Find where the given text appears and provide that cell's center as [X, Y] coordinate. 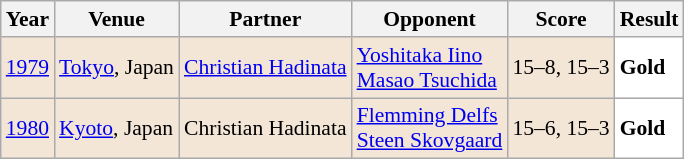
1980 [28, 128]
Venue [116, 19]
15–8, 15–3 [560, 68]
15–6, 15–3 [560, 128]
Kyoto, Japan [116, 128]
Flemming Delfs Steen Skovgaard [430, 128]
Tokyo, Japan [116, 68]
1979 [28, 68]
Partner [266, 19]
Result [650, 19]
Year [28, 19]
Opponent [430, 19]
Score [560, 19]
Yoshitaka Iino Masao Tsuchida [430, 68]
